Pinpoint the cell where the given text exists, returning its (x, y) midpoint coordinate. 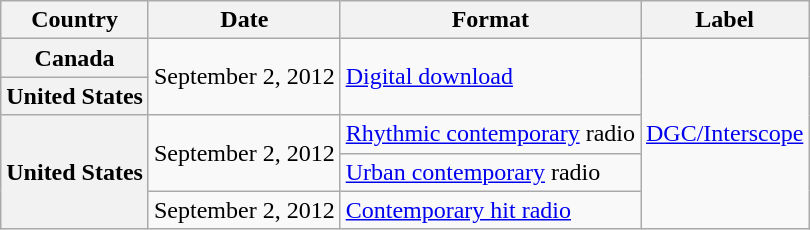
Date (244, 20)
Rhythmic contemporary radio (490, 134)
Label (724, 20)
Format (490, 20)
Digital download (490, 77)
Country (75, 20)
Contemporary hit radio (490, 210)
DGC/Interscope (724, 134)
Canada (75, 58)
Urban contemporary radio (490, 172)
